Detect which cell encompasses the target text, then output its [X, Y] center coordinate. 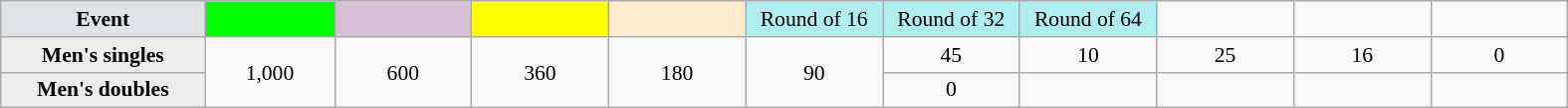
Event [104, 19]
45 [951, 55]
10 [1088, 55]
180 [677, 72]
25 [1226, 55]
Round of 32 [951, 19]
16 [1362, 55]
600 [403, 72]
Round of 64 [1088, 19]
1,000 [270, 72]
90 [814, 72]
Men's doubles [104, 90]
Round of 16 [814, 19]
360 [541, 72]
Men's singles [104, 55]
